Provide the (X, Y) coordinate of the cell's center where the given text is located.  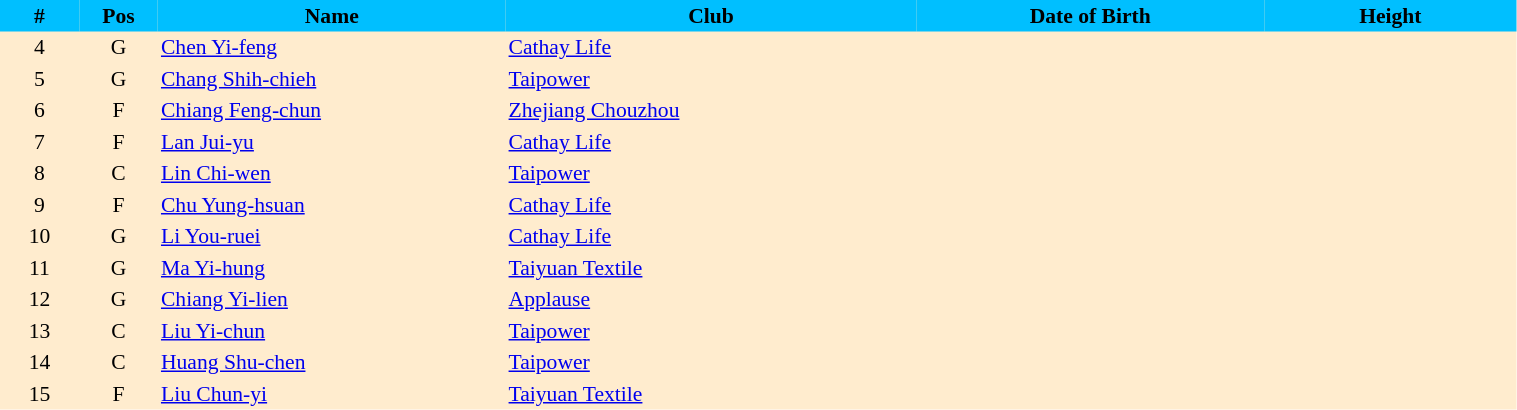
13 (40, 331)
Date of Birth (1090, 16)
Huang Shu-chen (332, 362)
Lan Jui-yu (332, 142)
10 (40, 236)
5 (40, 79)
6 (40, 110)
Liu Yi-chun (332, 331)
11 (40, 268)
Chiang Feng-chun (332, 110)
Chang Shih-chieh (332, 79)
7 (40, 142)
Club (712, 16)
14 (40, 362)
8 (40, 174)
Chu Yung-hsuan (332, 205)
Applause (712, 300)
Chiang Yi-lien (332, 300)
# (40, 16)
Chen Yi-feng (332, 48)
Pos (118, 16)
Liu Chun-yi (332, 394)
15 (40, 394)
12 (40, 300)
Lin Chi-wen (332, 174)
Ma Yi-hung (332, 268)
Name (332, 16)
4 (40, 48)
9 (40, 205)
Zhejiang Chouzhou (712, 110)
Li You-ruei (332, 236)
Height (1390, 16)
